Return (X, Y) of the center of cell containing provided text 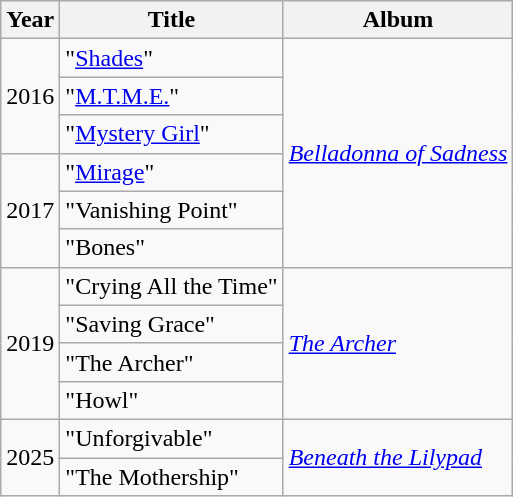
"M.T.M.E." (172, 96)
"The Archer" (172, 362)
"Mirage" (172, 172)
2019 (30, 343)
"Saving Grace" (172, 324)
The Archer (398, 343)
"Unforgivable" (172, 438)
Album (398, 20)
"Howl" (172, 400)
2017 (30, 210)
"The Mothership" (172, 477)
Beneath the Lilypad (398, 457)
Belladonna of Sadness (398, 153)
Year (30, 20)
"Vanishing Point" (172, 210)
"Crying All the Time" (172, 286)
"Shades" (172, 58)
Title (172, 20)
2025 (30, 457)
"Mystery Girl" (172, 134)
2016 (30, 96)
"Bones" (172, 248)
